Return the (X, Y) coordinate for the center point of the cell that contains the specified text.  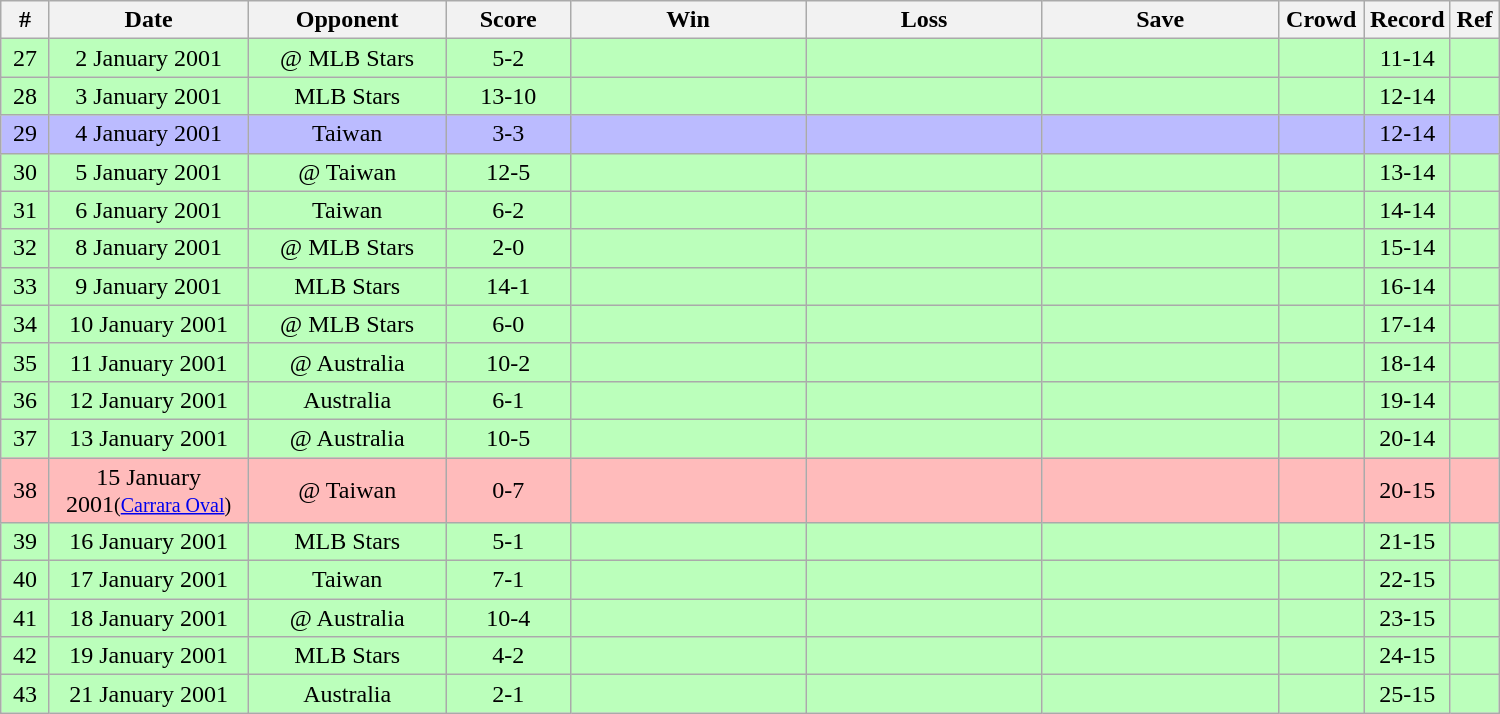
41 (26, 618)
21-15 (1407, 542)
28 (26, 96)
0-7 (508, 490)
10-5 (508, 438)
13 January 2001 (148, 438)
9 January 2001 (148, 286)
32 (26, 248)
15-14 (1407, 248)
10-4 (508, 618)
5-1 (508, 542)
3 January 2001 (148, 96)
18-14 (1407, 362)
24-15 (1407, 656)
Crowd (1321, 20)
42 (26, 656)
16 January 2001 (148, 542)
39 (26, 542)
18 January 2001 (148, 618)
4 January 2001 (148, 134)
36 (26, 400)
10 January 2001 (148, 324)
19 January 2001 (148, 656)
Score (508, 20)
14-14 (1407, 210)
6-1 (508, 400)
5-2 (508, 58)
Save (1160, 20)
Loss (924, 20)
43 (26, 694)
6 January 2001 (148, 210)
Opponent (348, 20)
27 (26, 58)
Win (688, 20)
22-15 (1407, 580)
11-14 (1407, 58)
15 January 2001(Carrara Oval) (148, 490)
33 (26, 286)
23-15 (1407, 618)
20-15 (1407, 490)
40 (26, 580)
2-0 (508, 248)
31 (26, 210)
Ref (1474, 20)
# (26, 20)
29 (26, 134)
11 January 2001 (148, 362)
Date (148, 20)
Record (1407, 20)
17-14 (1407, 324)
7-1 (508, 580)
30 (26, 172)
3-3 (508, 134)
38 (26, 490)
13-14 (1407, 172)
13-10 (508, 96)
8 January 2001 (148, 248)
4-2 (508, 656)
17 January 2001 (148, 580)
16-14 (1407, 286)
37 (26, 438)
35 (26, 362)
6-2 (508, 210)
20-14 (1407, 438)
12-5 (508, 172)
34 (26, 324)
14-1 (508, 286)
6-0 (508, 324)
21 January 2001 (148, 694)
25-15 (1407, 694)
2-1 (508, 694)
12 January 2001 (148, 400)
19-14 (1407, 400)
2 January 2001 (148, 58)
5 January 2001 (148, 172)
10-2 (508, 362)
